Determine the (x, y) coordinate at the center of the cell enclosing the given text.  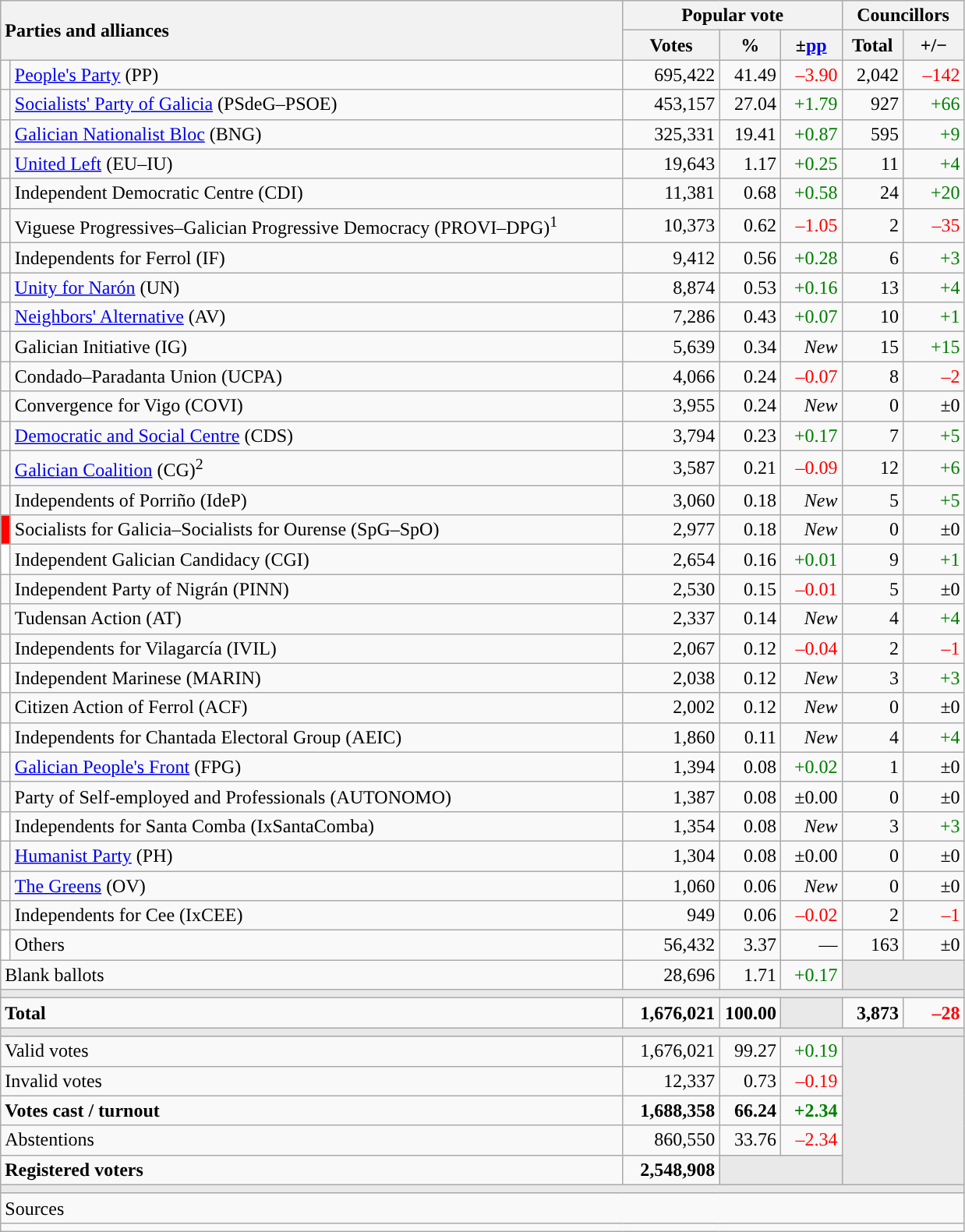
Popular vote (733, 16)
3,873 (873, 1013)
— (811, 945)
People's Party (PP) (316, 75)
949 (671, 916)
–142 (934, 75)
Viguese Progressives–Galician Progressive Democracy (PROVI–DPG)1 (316, 226)
Independent Democratic Centre (CDI) (316, 193)
2,002 (671, 708)
+20 (934, 193)
Independent Party of Nigrán (PINN) (316, 589)
Votes cast / turnout (312, 1110)
–0.09 (811, 468)
Neighbors' Alternative (AV) (316, 317)
1,394 (671, 767)
–1.05 (811, 226)
66.24 (750, 1110)
+15 (934, 347)
7 (873, 436)
927 (873, 104)
41.49 (750, 75)
10 (873, 317)
Citizen Action of Ferrol (ACF) (316, 708)
The Greens (OV) (316, 886)
11,381 (671, 193)
2,337 (671, 619)
Independents for Ferrol (IF) (316, 258)
Independents for Cee (IxCEE) (316, 916)
3,794 (671, 436)
–0.19 (811, 1081)
+0.28 (811, 258)
5,639 (671, 347)
1,688,358 (671, 1110)
Unity for Narón (UN) (316, 288)
99.27 (750, 1051)
+0.25 (811, 164)
–35 (934, 226)
100.00 (750, 1013)
Abstentions (312, 1140)
12 (873, 468)
24 (873, 193)
Parties and alliances (312, 30)
1,060 (671, 886)
±pp (811, 45)
0.73 (750, 1081)
0.15 (750, 589)
–2.34 (811, 1140)
4,066 (671, 376)
Socialists for Galicia–Socialists for Ourense (SpG–SpO) (316, 530)
15 (873, 347)
0.16 (750, 560)
860,550 (671, 1140)
12,337 (671, 1081)
+0.87 (811, 134)
+0.58 (811, 193)
Independents for Chantada Electoral Group (AEIC) (316, 737)
453,157 (671, 104)
2,038 (671, 678)
Galician Coalition (CG)2 (316, 468)
+0.07 (811, 317)
Galician Nationalist Bloc (BNG) (316, 134)
695,422 (671, 75)
–0.07 (811, 376)
Condado–Paradanta Union (UCPA) (316, 376)
0.34 (750, 347)
9 (873, 560)
0.23 (750, 436)
Socialists' Party of Galicia (PSdeG–PSOE) (316, 104)
27.04 (750, 104)
6 (873, 258)
0.62 (750, 226)
Galician People's Front (FPG) (316, 767)
United Left (EU–IU) (316, 164)
Party of Self-employed and Professionals (AUTONOMO) (316, 796)
10,373 (671, 226)
–2 (934, 376)
163 (873, 945)
+6 (934, 468)
–0.01 (811, 589)
1,387 (671, 796)
19.41 (750, 134)
0.21 (750, 468)
Councillors (903, 16)
% (750, 45)
2,067 (671, 648)
+/− (934, 45)
+66 (934, 104)
19,643 (671, 164)
8 (873, 376)
Independent Marinese (MARIN) (316, 678)
325,331 (671, 134)
+2.34 (811, 1110)
9,412 (671, 258)
1,354 (671, 826)
1,304 (671, 856)
0.43 (750, 317)
2,530 (671, 589)
28,696 (671, 975)
Democratic and Social Centre (CDS) (316, 436)
+1.79 (811, 104)
56,432 (671, 945)
–0.04 (811, 648)
Votes (671, 45)
0.68 (750, 193)
Sources (483, 1208)
–0.02 (811, 916)
2,977 (671, 530)
3,955 (671, 406)
0.56 (750, 258)
11 (873, 164)
Valid votes (312, 1051)
1.71 (750, 975)
2,654 (671, 560)
Tudensan Action (AT) (316, 619)
Humanist Party (PH) (316, 856)
3,587 (671, 468)
–3.90 (811, 75)
2,042 (873, 75)
3,060 (671, 500)
595 (873, 134)
3.37 (750, 945)
Convergence for Vigo (COVI) (316, 406)
+0.01 (811, 560)
8,874 (671, 288)
Invalid votes (312, 1081)
0.53 (750, 288)
13 (873, 288)
1,860 (671, 737)
Blank ballots (312, 975)
+0.02 (811, 767)
33.76 (750, 1140)
0.14 (750, 619)
+0.19 (811, 1051)
+9 (934, 134)
1.17 (750, 164)
0.11 (750, 737)
Independents for Santa Comba (IxSantaComba) (316, 826)
–28 (934, 1013)
1 (873, 767)
Independents of Porriño (IdeP) (316, 500)
Galician Initiative (IG) (316, 347)
Independent Galician Candidacy (CGI) (316, 560)
2,548,908 (671, 1170)
7,286 (671, 317)
Registered voters (312, 1170)
+0.16 (811, 288)
Others (316, 945)
Independents for Vilagarcía (IVIL) (316, 648)
